Find where the given text appears and provide that cell's center as [X, Y] coordinate. 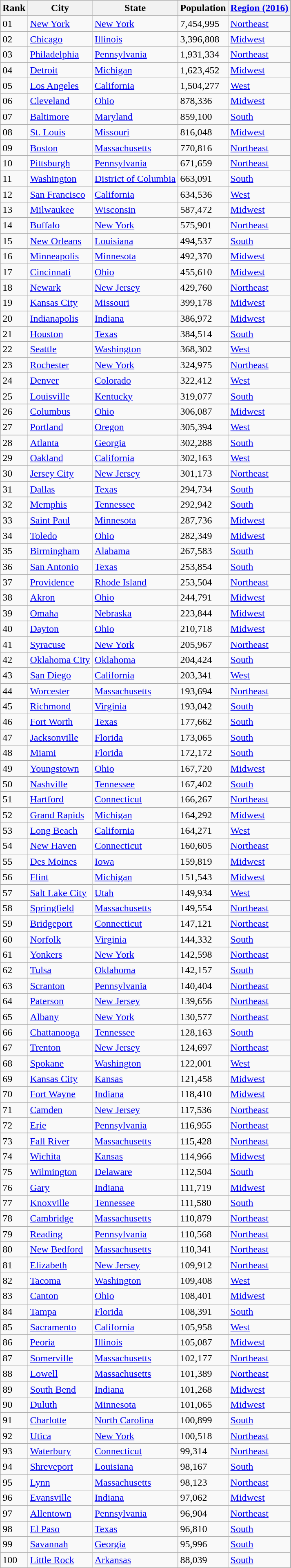
89 [14, 1389]
204,424 [203, 660]
90 [14, 1405]
24 [14, 380]
North Carolina [135, 1420]
Grand Rapids [60, 815]
79 [14, 1234]
Maryland [135, 117]
El Paso [60, 1529]
Springfield [60, 908]
31 [14, 489]
39 [14, 613]
96,810 [203, 1529]
83 [14, 1296]
287,736 [203, 520]
98,167 [203, 1467]
1,504,277 [203, 86]
Denver [60, 380]
140,404 [203, 986]
306,087 [203, 411]
94 [14, 1467]
Waterbury [60, 1451]
149,554 [203, 908]
167,720 [203, 769]
160,605 [203, 846]
44 [14, 691]
New Haven [60, 846]
Oakland [60, 458]
128,163 [203, 1032]
53 [14, 830]
319,077 [203, 396]
Miami [60, 753]
193,694 [203, 691]
7,454,995 [203, 24]
64 [14, 1001]
Flint [60, 877]
Louisville [60, 396]
35 [14, 551]
122,001 [203, 1063]
98,123 [203, 1482]
244,791 [203, 598]
142,157 [203, 970]
Region (2016) [260, 8]
Gary [60, 1188]
13 [14, 210]
671,659 [203, 163]
Yonkers [60, 955]
38 [14, 598]
48 [14, 753]
State [135, 8]
51 [14, 799]
111,580 [203, 1203]
20 [14, 318]
09 [14, 148]
85 [14, 1327]
301,173 [203, 474]
19 [14, 303]
15 [14, 241]
06 [14, 101]
Cincinnati [60, 272]
26 [14, 411]
23 [14, 365]
Boston [60, 148]
Kentucky [135, 396]
04 [14, 70]
102,177 [203, 1358]
88 [14, 1374]
302,288 [203, 442]
91 [14, 1420]
62 [14, 970]
770,816 [203, 148]
663,091 [203, 179]
Elizabeth [60, 1265]
33 [14, 520]
Milwaukee [60, 210]
61 [14, 955]
99 [14, 1544]
Trenton [60, 1048]
324,975 [203, 365]
03 [14, 55]
139,656 [203, 1001]
Tampa [60, 1312]
108,401 [203, 1296]
Cleveland [60, 101]
67 [14, 1048]
95 [14, 1482]
Lowell [60, 1374]
Los Angeles [60, 86]
305,394 [203, 427]
142,598 [203, 955]
Paterson [60, 1001]
New Orleans [60, 241]
121,458 [203, 1079]
Sacramento [60, 1327]
368,302 [203, 349]
110,341 [203, 1250]
172,172 [203, 753]
41 [14, 644]
Evansville [60, 1498]
Columbus [60, 411]
Camden [60, 1110]
Pittsburgh [60, 163]
Duluth [60, 1405]
Population [203, 8]
110,879 [203, 1219]
96 [14, 1498]
429,760 [203, 287]
43 [14, 675]
Utica [60, 1435]
223,844 [203, 613]
St. Louis [60, 132]
Wisconsin [135, 210]
203,341 [203, 675]
Dallas [60, 489]
New Bedford [60, 1250]
Jersey City [60, 474]
Dayton [60, 629]
3,396,808 [203, 39]
56 [14, 877]
75 [14, 1172]
95,996 [203, 1544]
73 [14, 1141]
Oklahoma City [60, 660]
Memphis [60, 505]
40 [14, 629]
Omaha [60, 613]
98 [14, 1529]
Allentown [60, 1513]
164,292 [203, 815]
Peoria [60, 1343]
173,065 [203, 738]
455,610 [203, 272]
Lynn [60, 1482]
Jacksonville [60, 738]
Rochester [60, 365]
San Antonio [60, 567]
65 [14, 1017]
San Francisco [60, 194]
164,271 [203, 830]
494,537 [203, 241]
Wilmington [60, 1172]
Tulsa [60, 970]
80 [14, 1250]
878,336 [203, 101]
100,518 [203, 1435]
Providence [60, 582]
30 [14, 474]
Tacoma [60, 1281]
Cambridge [60, 1219]
159,819 [203, 861]
07 [14, 117]
78 [14, 1219]
17 [14, 272]
93 [14, 1451]
575,901 [203, 225]
Minneapolis [60, 256]
Worcester [60, 691]
16 [14, 256]
149,934 [203, 892]
70 [14, 1094]
76 [14, 1188]
115,428 [203, 1141]
86 [14, 1343]
Buffalo [60, 225]
Somerville [60, 1358]
111,719 [203, 1188]
28 [14, 442]
282,349 [203, 536]
101,268 [203, 1389]
Portland [60, 427]
Atlanta [60, 442]
Norfolk [60, 939]
Nashville [60, 784]
Rank [14, 8]
151,543 [203, 877]
292,942 [203, 505]
166,267 [203, 799]
72 [14, 1125]
Houston [60, 334]
Shreveport [60, 1467]
147,121 [203, 923]
57 [14, 892]
177,662 [203, 722]
Akron [60, 598]
97,062 [203, 1498]
52 [14, 815]
47 [14, 738]
108,391 [203, 1312]
Chattanooga [60, 1032]
Philadelphia [60, 55]
Utah [135, 892]
South Bend [60, 1389]
71 [14, 1110]
Colorado [135, 380]
Des Moines [60, 861]
Fort Worth [60, 722]
82 [14, 1281]
116,955 [203, 1125]
54 [14, 846]
587,472 [203, 210]
Salt Lake City [60, 892]
District of Columbia [135, 179]
42 [14, 660]
Arkansas [135, 1560]
36 [14, 567]
112,504 [203, 1172]
Syracuse [60, 644]
25 [14, 396]
97 [14, 1513]
27 [14, 427]
322,412 [203, 380]
294,734 [203, 489]
Detroit [60, 70]
Toledo [60, 536]
49 [14, 769]
384,514 [203, 334]
12 [14, 194]
San Diego [60, 675]
29 [14, 458]
100,899 [203, 1420]
399,178 [203, 303]
58 [14, 908]
88,039 [203, 1560]
167,402 [203, 784]
253,854 [203, 567]
87 [14, 1358]
Fall River [60, 1141]
10 [14, 163]
267,583 [203, 551]
14 [14, 225]
205,967 [203, 644]
City [60, 8]
Saint Paul [60, 520]
Youngstown [60, 769]
100 [14, 1560]
05 [14, 86]
68 [14, 1063]
105,958 [203, 1327]
Reading [60, 1234]
110,568 [203, 1234]
Oregon [135, 427]
60 [14, 939]
99,314 [203, 1451]
08 [14, 132]
Birmingham [60, 551]
Canton [60, 1296]
Savannah [60, 1544]
18 [14, 287]
66 [14, 1032]
Chicago [60, 39]
Hartford [60, 799]
492,370 [203, 256]
Iowa [135, 861]
144,332 [203, 939]
386,972 [203, 318]
634,536 [203, 194]
22 [14, 349]
02 [14, 39]
Delaware [135, 1172]
130,577 [203, 1017]
32 [14, 505]
55 [14, 861]
253,504 [203, 582]
34 [14, 536]
77 [14, 1203]
Spokane [60, 1063]
1,623,452 [203, 70]
Wichita [60, 1156]
109,408 [203, 1281]
193,042 [203, 707]
11 [14, 179]
Long Beach [60, 830]
84 [14, 1312]
Fort Wayne [60, 1094]
Newark [60, 287]
105,087 [203, 1343]
210,718 [203, 629]
Alabama [135, 551]
59 [14, 923]
46 [14, 722]
74 [14, 1156]
Indianapolis [60, 318]
Little Rock [60, 1560]
Bridgeport [60, 923]
124,697 [203, 1048]
92 [14, 1435]
45 [14, 707]
101,389 [203, 1374]
Albany [60, 1017]
Knoxville [60, 1203]
109,912 [203, 1265]
21 [14, 334]
Baltimore [60, 117]
01 [14, 24]
Richmond [60, 707]
302,163 [203, 458]
117,536 [203, 1110]
50 [14, 784]
118,410 [203, 1094]
81 [14, 1265]
63 [14, 986]
816,048 [203, 132]
859,100 [203, 117]
114,966 [203, 1156]
1,931,334 [203, 55]
101,065 [203, 1405]
Charlotte [60, 1420]
Scranton [60, 986]
Rhode Island [135, 582]
Seattle [60, 349]
Nebraska [135, 613]
96,904 [203, 1513]
37 [14, 582]
Erie [60, 1125]
69 [14, 1079]
